Find where the given text appears and provide that cell's center as (x, y) coordinate. 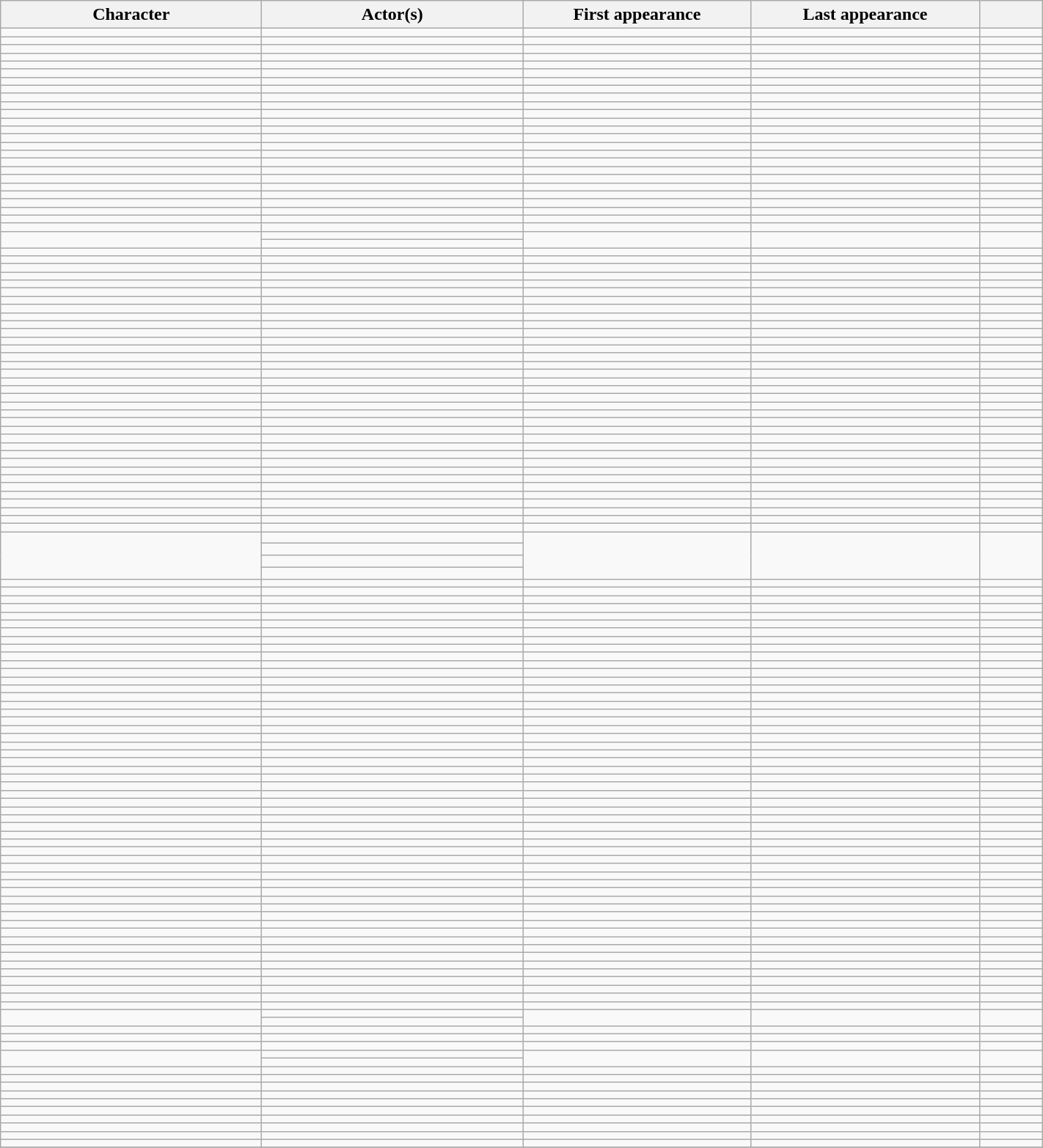
Last appearance (865, 15)
Character (131, 15)
First appearance (637, 15)
Actor(s) (392, 15)
